Find where the given text appears and provide that cell's center as (X, Y) coordinate. 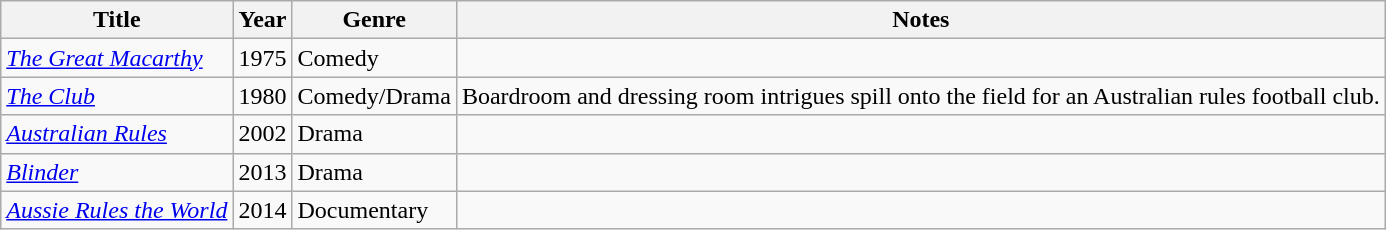
Australian Rules (117, 134)
Year (262, 20)
The Club (117, 96)
Documentary (374, 210)
2013 (262, 172)
Comedy (374, 58)
The Great Macarthy (117, 58)
Boardroom and dressing room intrigues spill onto the field for an Australian rules football club. (920, 96)
Title (117, 20)
Blinder (117, 172)
1980 (262, 96)
Comedy/Drama (374, 96)
1975 (262, 58)
2014 (262, 210)
Notes (920, 20)
Genre (374, 20)
Aussie Rules the World (117, 210)
2002 (262, 134)
